Provide the [x, y] coordinate of the cell's center where the given text is located.  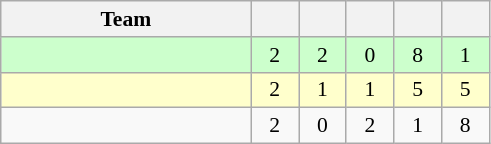
Team [126, 19]
